Search for the cell housing the specified text and yield its (X, Y) center coordinate. 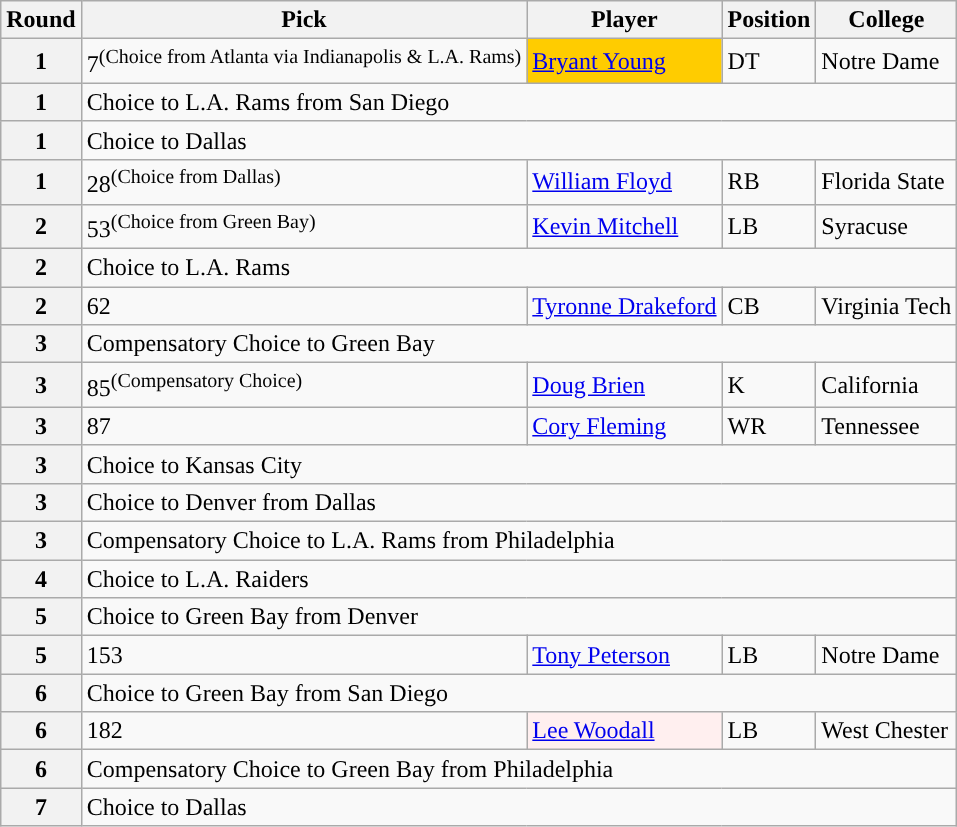
Pick (304, 20)
Player (624, 20)
Tony Peterson (624, 655)
Position (769, 20)
Florida State (886, 182)
Compensatory Choice to Green Bay from Philadelphia (519, 769)
7 (41, 807)
Choice to Kansas City (519, 464)
CB (769, 306)
153 (304, 655)
College (886, 20)
Choice to Green Bay from San Diego (519, 693)
7(Choice from Atlanta via Indianapolis & L.A. Rams) (304, 62)
Kevin Mitchell (624, 226)
85(Compensatory Choice) (304, 386)
4 (41, 579)
West Chester (886, 731)
Compensatory Choice to Green Bay (519, 344)
53(Choice from Green Bay) (304, 226)
Round (41, 20)
DT (769, 62)
Virginia Tech (886, 306)
Tennessee (886, 426)
Lee Woodall (624, 731)
87 (304, 426)
Doug Brien (624, 386)
28(Choice from Dallas) (304, 182)
62 (304, 306)
Choice to Green Bay from Denver (519, 617)
Choice to L.A. Raiders (519, 579)
Choice to Denver from Dallas (519, 502)
Choice to L.A. Rams from San Diego (519, 102)
RB (769, 182)
Compensatory Choice to L.A. Rams from Philadelphia (519, 541)
California (886, 386)
Tyronne Drakeford (624, 306)
WR (769, 426)
Bryant Young (624, 62)
K (769, 386)
William Floyd (624, 182)
Choice to L.A. Rams (519, 268)
Cory Fleming (624, 426)
182 (304, 731)
Syracuse (886, 226)
